Capture the cell that displays the provided text and extract its (x, y) central coordinate. 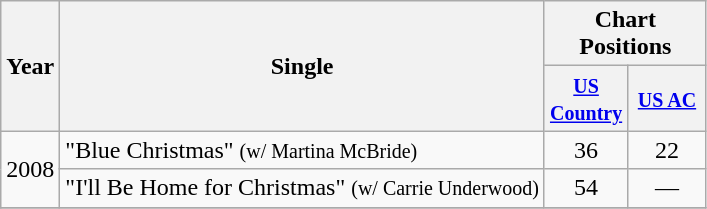
"I'll Be Home for Christmas" (w/ Carrie Underwood) (302, 188)
US AC (668, 98)
Single (302, 66)
Chart Positions (625, 34)
2008 (30, 169)
Year (30, 66)
— (668, 188)
"Blue Christmas" (w/ Martina McBride) (302, 150)
22 (668, 150)
54 (586, 188)
US Country (586, 98)
36 (586, 150)
